Return the [X, Y] coordinate for the center point of the cell that contains the specified text.  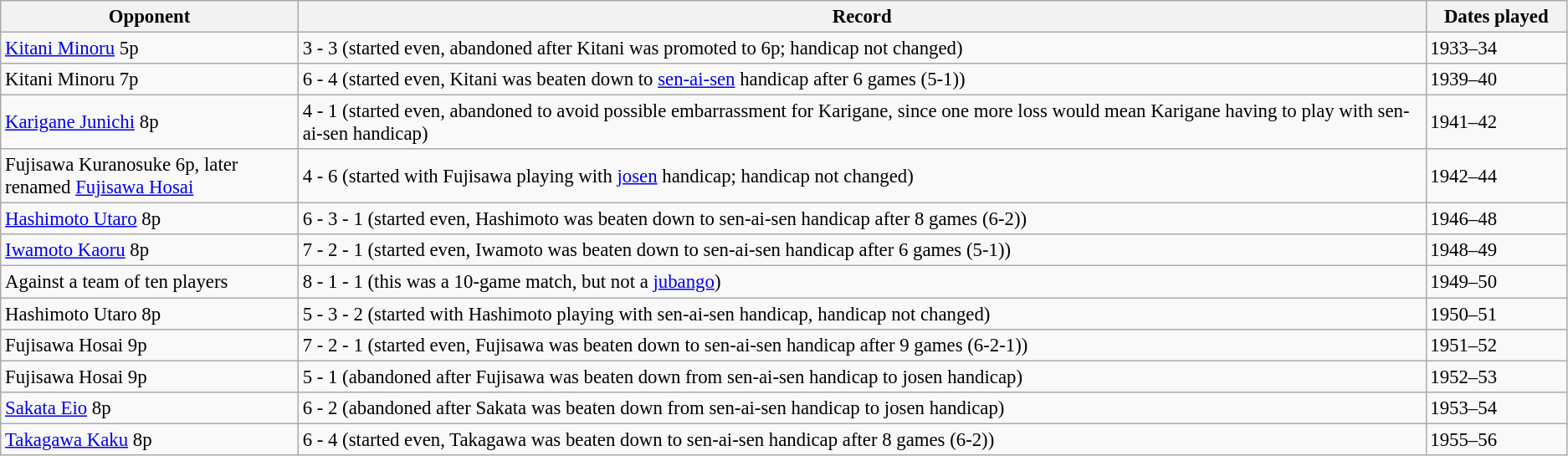
1952–53 [1496, 377]
5 - 3 - 2 (started with Hashimoto playing with sen-ai-sen handicap, handicap not changed) [862, 314]
1933–34 [1496, 49]
1942–44 [1496, 176]
Opponent [150, 17]
Sakata Eio 8p [150, 407]
1948–49 [1496, 250]
6 - 4 (started even, Takagawa was beaten down to sen-ai-sen handicap after 8 games (6-2)) [862, 439]
3 - 3 (started even, abandoned after Kitani was promoted to 6p; handicap not changed) [862, 49]
1941–42 [1496, 122]
1953–54 [1496, 407]
Against a team of ten players [150, 282]
6 - 3 - 1 (started even, Hashimoto was beaten down to sen-ai-sen handicap after 8 games (6-2)) [862, 219]
6 - 4 (started even, Kitani was beaten down to sen-ai-sen handicap after 6 games (5-1)) [862, 79]
5 - 1 (abandoned after Fujisawa was beaten down from sen-ai-sen handicap to josen handicap) [862, 377]
1946–48 [1496, 219]
Record [862, 17]
Dates played [1496, 17]
Iwamoto Kaoru 8p [150, 250]
1950–51 [1496, 314]
Fujisawa Kuranosuke 6p, later renamed Fujisawa Hosai [150, 176]
4 - 6 (started with Fujisawa playing with josen handicap; handicap not changed) [862, 176]
Takagawa Kaku 8p [150, 439]
6 - 2 (abandoned after Sakata was beaten down from sen-ai-sen handicap to josen handicap) [862, 407]
1955–56 [1496, 439]
Kitani Minoru 7p [150, 79]
1951–52 [1496, 345]
Kitani Minoru 5p [150, 49]
8 - 1 - 1 (this was a 10-game match, but not a jubango) [862, 282]
1939–40 [1496, 79]
Karigane Junichi 8p [150, 122]
7 - 2 - 1 (started even, Iwamoto was beaten down to sen-ai-sen handicap after 6 games (5-1)) [862, 250]
7 - 2 - 1 (started even, Fujisawa was beaten down to sen-ai-sen handicap after 9 games (6-2-1)) [862, 345]
1949–50 [1496, 282]
